For the text-containing cell, return its midpoint in (X, Y) coordinate format. 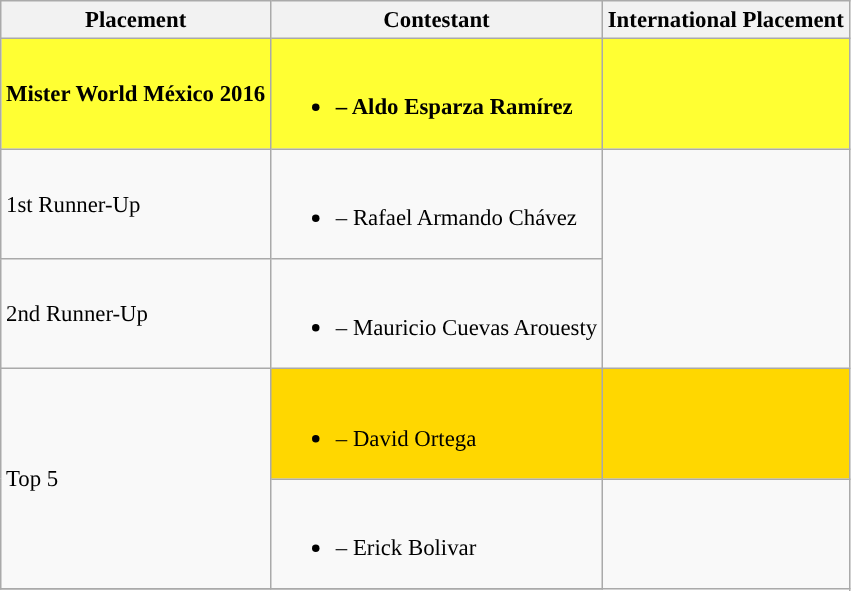
– Aldo Esparza Ramírez (437, 94)
Mister World México 2016 (136, 94)
International Placement (726, 20)
– Rafael Armando Chávez (437, 204)
2nd Runner-Up (136, 314)
– Erick Bolivar (437, 534)
Placement (136, 20)
Contestant (437, 20)
Top 5 (136, 479)
– David Ortega (437, 424)
– Mauricio Cuevas Arouesty (437, 314)
1st Runner-Up (136, 204)
